For the text-containing cell, return its midpoint in (X, Y) coordinate format. 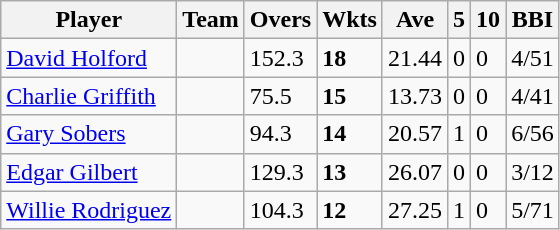
21.44 (414, 58)
Gary Sobers (89, 134)
152.3 (280, 58)
75.5 (280, 96)
Wkts (350, 20)
20.57 (414, 134)
26.07 (414, 172)
Overs (280, 20)
18 (350, 58)
27.25 (414, 210)
BBI (533, 20)
Ave (414, 20)
Team (211, 20)
Charlie Griffith (89, 96)
12 (350, 210)
3/12 (533, 172)
5 (460, 20)
4/51 (533, 58)
Willie Rodriguez (89, 210)
6/56 (533, 134)
129.3 (280, 172)
Edgar Gilbert (89, 172)
10 (488, 20)
15 (350, 96)
4/41 (533, 96)
David Holford (89, 58)
13 (350, 172)
13.73 (414, 96)
94.3 (280, 134)
Player (89, 20)
5/71 (533, 210)
14 (350, 134)
104.3 (280, 210)
